For the text-containing cell, return its midpoint in (X, Y) coordinate format. 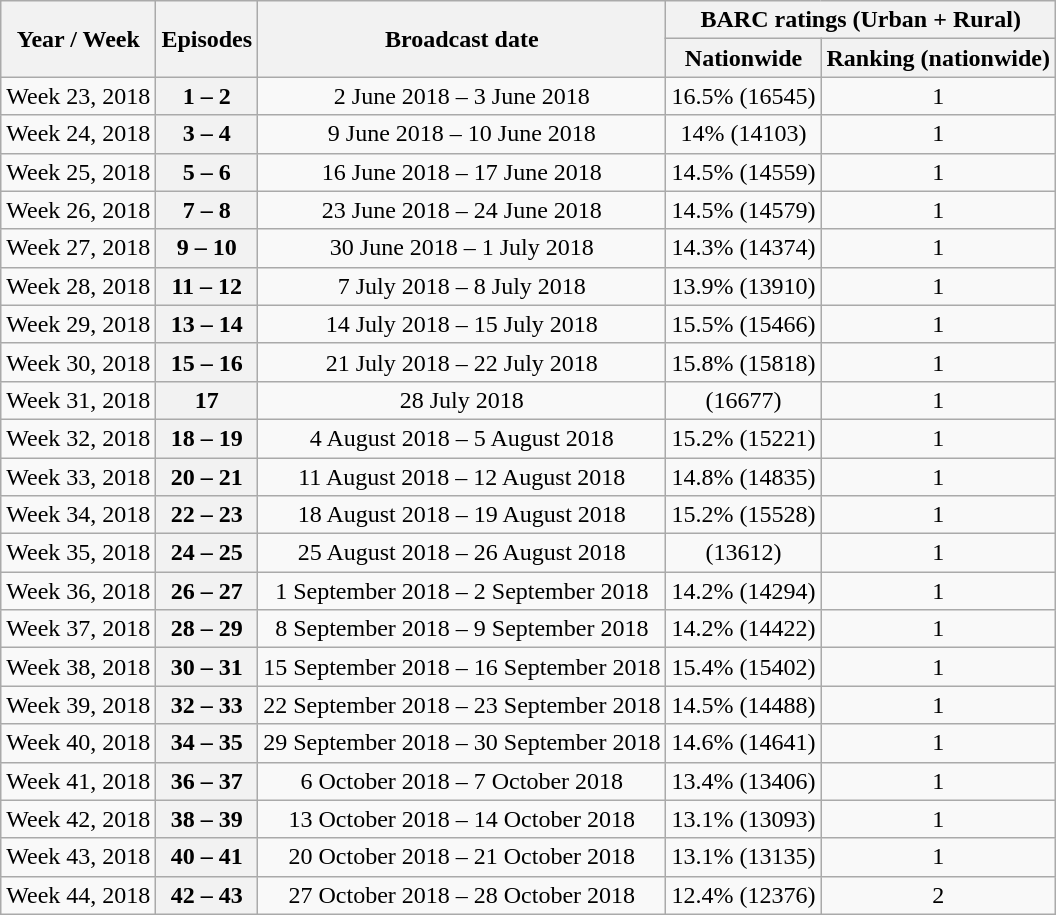
14.5% (14488) (744, 705)
Week 29, 2018 (78, 324)
20 October 2018 – 21 October 2018 (462, 857)
13.4% (13406) (744, 781)
30 – 31 (207, 667)
Week 24, 2018 (78, 134)
Week 34, 2018 (78, 515)
13.9% (13910) (744, 286)
Nationwide (744, 58)
15.4% (15402) (744, 667)
2 (938, 895)
Week 40, 2018 (78, 743)
14.5% (14559) (744, 172)
22 – 23 (207, 515)
14 July 2018 – 15 July 2018 (462, 324)
Week 43, 2018 (78, 857)
Week 32, 2018 (78, 438)
13 October 2018 – 14 October 2018 (462, 819)
Year / Week (78, 39)
Week 25, 2018 (78, 172)
18 August 2018 – 19 August 2018 (462, 515)
25 August 2018 – 26 August 2018 (462, 553)
14.3% (14374) (744, 248)
(13612) (744, 553)
Week 31, 2018 (78, 400)
40 – 41 (207, 857)
Week 37, 2018 (78, 629)
Week 44, 2018 (78, 895)
Week 39, 2018 (78, 705)
13 – 14 (207, 324)
1 – 2 (207, 96)
Ranking (nationwide) (938, 58)
11 August 2018 – 12 August 2018 (462, 477)
17 (207, 400)
Week 26, 2018 (78, 210)
Week 30, 2018 (78, 362)
30 June 2018 – 1 July 2018 (462, 248)
6 October 2018 – 7 October 2018 (462, 781)
15.2% (15528) (744, 515)
11 – 12 (207, 286)
Week 38, 2018 (78, 667)
14.2% (14422) (744, 629)
24 – 25 (207, 553)
Week 42, 2018 (78, 819)
14.8% (14835) (744, 477)
1 September 2018 – 2 September 2018 (462, 591)
34 – 35 (207, 743)
9 June 2018 – 10 June 2018 (462, 134)
(16677) (744, 400)
36 – 37 (207, 781)
8 September 2018 – 9 September 2018 (462, 629)
14.5% (14579) (744, 210)
BARC ratings (Urban + Rural) (860, 20)
14% (14103) (744, 134)
14.2% (14294) (744, 591)
29 September 2018 – 30 September 2018 (462, 743)
2 June 2018 – 3 June 2018 (462, 96)
7 – 8 (207, 210)
12.4% (12376) (744, 895)
4 August 2018 – 5 August 2018 (462, 438)
32 – 33 (207, 705)
Episodes (207, 39)
3 – 4 (207, 134)
16.5% (16545) (744, 96)
Week 23, 2018 (78, 96)
18 – 19 (207, 438)
13.1% (13135) (744, 857)
28 – 29 (207, 629)
15.2% (15221) (744, 438)
7 July 2018 – 8 July 2018 (462, 286)
5 – 6 (207, 172)
15.8% (15818) (744, 362)
14.6% (14641) (744, 743)
Week 28, 2018 (78, 286)
13.1% (13093) (744, 819)
27 October 2018 – 28 October 2018 (462, 895)
26 – 27 (207, 591)
15.5% (15466) (744, 324)
Week 33, 2018 (78, 477)
23 June 2018 – 24 June 2018 (462, 210)
21 July 2018 – 22 July 2018 (462, 362)
15 September 2018 – 16 September 2018 (462, 667)
Broadcast date (462, 39)
28 July 2018 (462, 400)
16 June 2018 – 17 June 2018 (462, 172)
42 – 43 (207, 895)
38 – 39 (207, 819)
Week 36, 2018 (78, 591)
9 – 10 (207, 248)
Week 35, 2018 (78, 553)
Week 41, 2018 (78, 781)
15 – 16 (207, 362)
20 – 21 (207, 477)
22 September 2018 – 23 September 2018 (462, 705)
Week 27, 2018 (78, 248)
